For the text-containing cell, return its midpoint in (x, y) coordinate format. 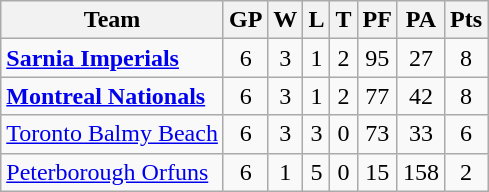
73 (377, 134)
5 (316, 172)
95 (377, 58)
Pts (466, 20)
Sarnia Imperials (112, 58)
PA (420, 20)
Peterborough Orfuns (112, 172)
77 (377, 96)
PF (377, 20)
42 (420, 96)
GP (245, 20)
Team (112, 20)
L (316, 20)
Montreal Nationals (112, 96)
T (344, 20)
W (286, 20)
15 (377, 172)
27 (420, 58)
Toronto Balmy Beach (112, 134)
33 (420, 134)
158 (420, 172)
